Output the [x, y] coordinate of the center of the cell containing the given text.  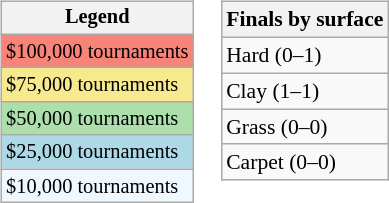
$25,000 tournaments [97, 152]
Grass (0–0) [304, 127]
Hard (0–1) [304, 55]
Legend [97, 18]
Carpet (0–0) [304, 162]
$10,000 tournaments [97, 186]
$50,000 tournaments [97, 119]
$100,000 tournaments [97, 51]
Clay (1–1) [304, 91]
Finals by surface [304, 20]
$75,000 tournaments [97, 85]
